Identify which cell holds the provided text, then report its [X, Y] central coordinate. 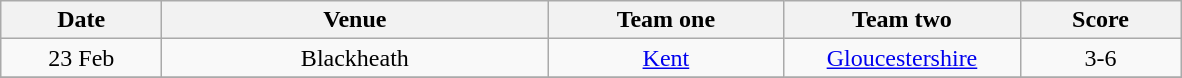
Gloucestershire [902, 58]
23 Feb [82, 58]
Date [82, 20]
Blackheath [355, 58]
3-6 [1100, 58]
Team one [666, 20]
Venue [355, 20]
Kent [666, 58]
Team two [902, 20]
Score [1100, 20]
